Find where the given text appears and provide that cell's center as (x, y) coordinate. 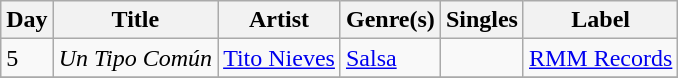
Label (600, 20)
5 (27, 58)
Salsa (390, 58)
Un Tipo Común (135, 58)
Day (27, 20)
Title (135, 20)
RMM Records (600, 58)
Artist (280, 20)
Genre(s) (390, 20)
Tito Nieves (280, 58)
Singles (482, 20)
